For the text-containing cell, return its midpoint in [x, y] coordinate format. 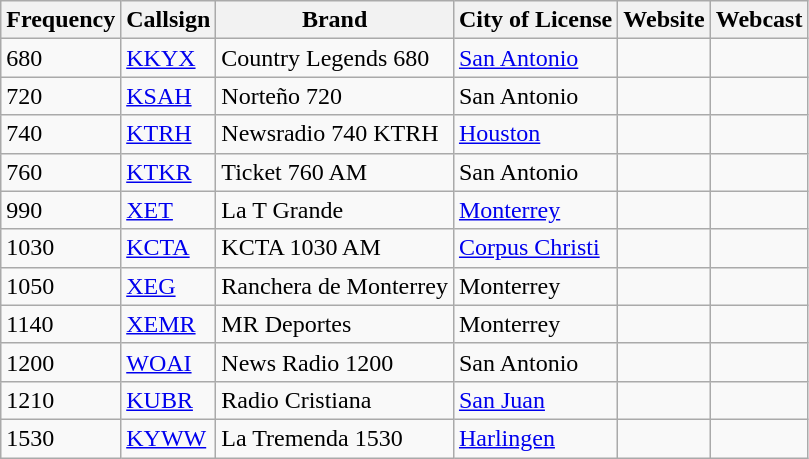
MR Deportes [335, 324]
Frequency [61, 20]
1050 [61, 286]
KTRH [168, 134]
Country Legends 680 [335, 58]
1210 [61, 400]
1530 [61, 438]
Webcast [759, 20]
Callsign [168, 20]
740 [61, 134]
Norteño 720 [335, 96]
680 [61, 58]
1140 [61, 324]
XEG [168, 286]
XEMR [168, 324]
San Juan [535, 400]
KUBR [168, 400]
KCTA 1030 AM [335, 248]
Ranchera de Monterrey [335, 286]
Ticket 760 AM [335, 172]
Houston [535, 134]
Corpus Christi [535, 248]
Website [664, 20]
City of License [535, 20]
Newsradio 740 KTRH [335, 134]
KYWW [168, 438]
KTKR [168, 172]
XET [168, 210]
KCTA [168, 248]
KKYX [168, 58]
Brand [335, 20]
760 [61, 172]
720 [61, 96]
Harlingen [535, 438]
1030 [61, 248]
WOAI [168, 362]
News Radio 1200 [335, 362]
1200 [61, 362]
KSAH [168, 96]
La T Grande [335, 210]
990 [61, 210]
La Tremenda 1530 [335, 438]
Radio Cristiana [335, 400]
